Determine the (x, y) coordinate at the center of the cell enclosing the given text.  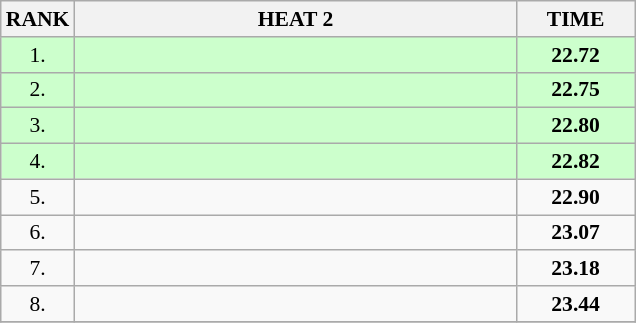
22.75 (576, 90)
22.90 (576, 197)
HEAT 2 (295, 19)
22.80 (576, 126)
1. (38, 55)
TIME (576, 19)
23.07 (576, 233)
RANK (38, 19)
5. (38, 197)
23.18 (576, 269)
23.44 (576, 304)
22.82 (576, 162)
6. (38, 233)
8. (38, 304)
3. (38, 126)
2. (38, 90)
7. (38, 269)
22.72 (576, 55)
4. (38, 162)
